Scan for the cell matching the given text and deliver its [X, Y] coordinate at center. 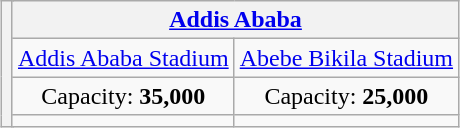
Abebe Bikila Stadium [346, 58]
Capacity: 35,000 [123, 96]
Addis Ababa Stadium [123, 58]
Capacity: 25,000 [346, 96]
Addis Ababa [235, 20]
